Return the [X, Y] coordinate for the center point of the cell that contains the specified text.  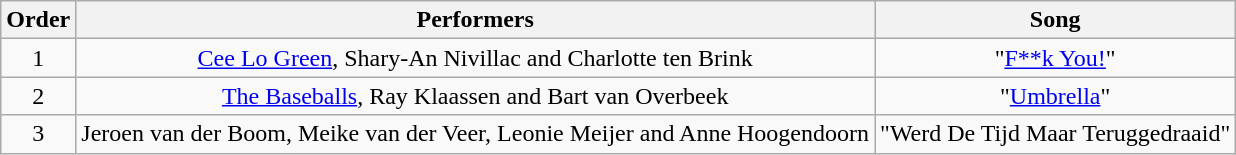
"Werd De Tijd Maar Teruggedraaid" [1056, 134]
1 [38, 58]
Song [1056, 20]
Jeroen van der Boom, Meike van der Veer, Leonie Meijer and Anne Hoogendoorn [476, 134]
3 [38, 134]
"F**k You!" [1056, 58]
Cee Lo Green, Shary-An Nivillac and Charlotte ten Brink [476, 58]
The Baseballs, Ray Klaassen and Bart van Overbeek [476, 96]
Order [38, 20]
"Umbrella" [1056, 96]
Performers [476, 20]
2 [38, 96]
